From the cell containing the given text, extract its center point as (X, Y) coordinate. 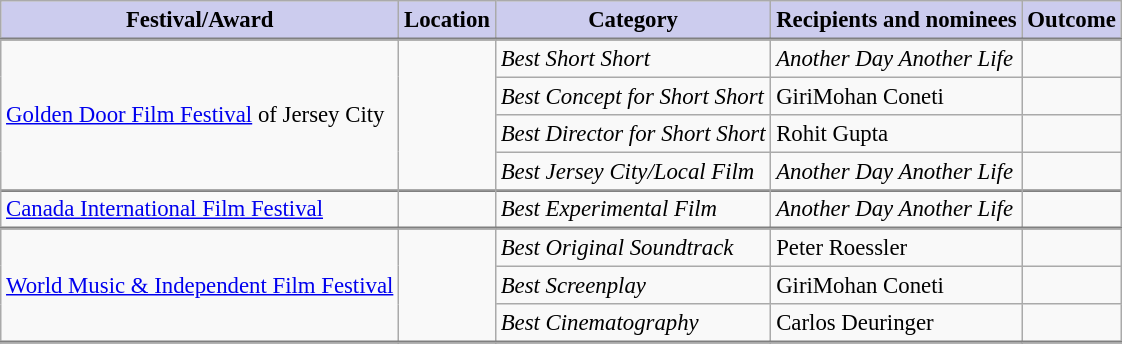
World Music & Independent Film Festival (200, 286)
Best Cinematography (633, 323)
Best Director for Short Short (633, 133)
Carlos Deuringer (896, 323)
Best Experimental Film (633, 209)
Rohit Gupta (896, 133)
Best Concept for Short Short (633, 96)
Outcome (1072, 20)
Best Screenplay (633, 285)
Category (633, 20)
Best Original Soundtrack (633, 248)
Best Jersey City/Local Film (633, 171)
Recipients and nominees (896, 20)
Best Short Short (633, 58)
Location (448, 20)
Festival/Award (200, 20)
Golden Door Film Festival of Jersey City (200, 114)
Canada International Film Festival (200, 209)
Peter Roessler (896, 248)
